Pinpoint the cell where the given text exists, returning its (x, y) midpoint coordinate. 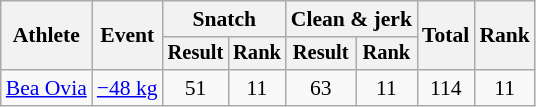
−48 kg (128, 88)
114 (446, 88)
Event (128, 36)
Snatch (224, 19)
Total (446, 36)
63 (321, 88)
51 (196, 88)
Clean & jerk (352, 19)
Athlete (46, 36)
Bea Ovia (46, 88)
